For the text-containing cell, return its midpoint in [x, y] coordinate format. 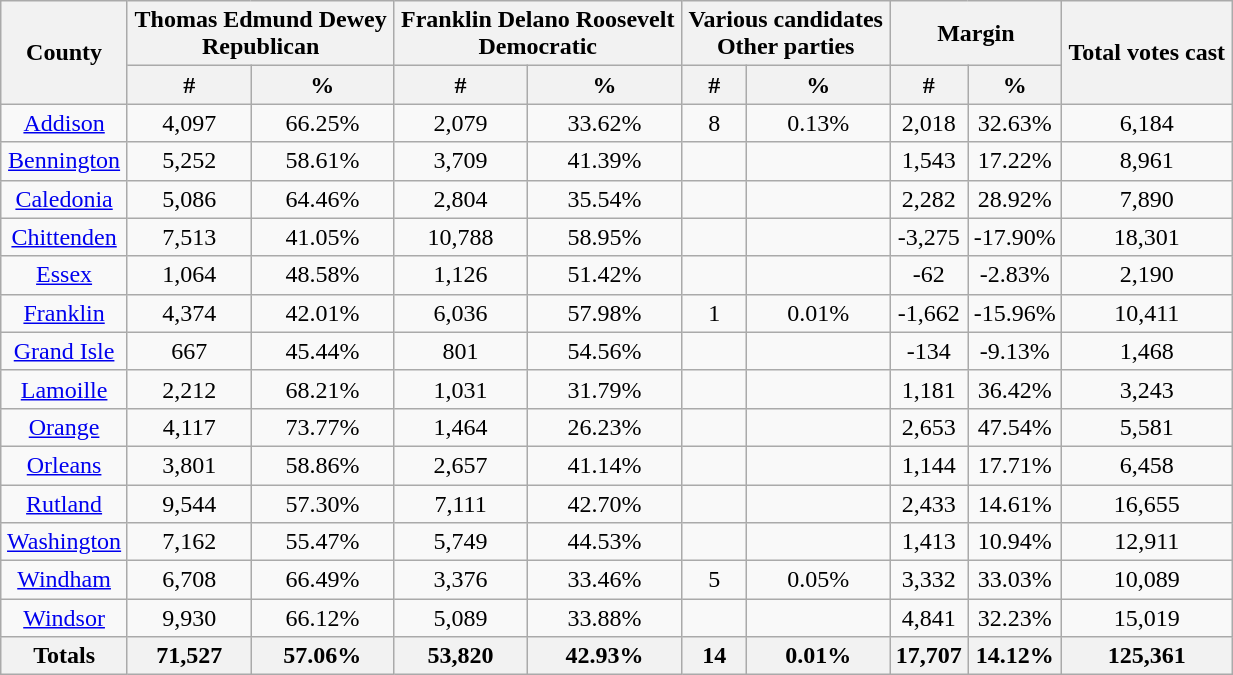
33.03% [1015, 580]
18,301 [1147, 237]
8 [714, 123]
2,804 [461, 199]
17.71% [1015, 465]
Lamoille [64, 389]
Various candidatesOther parties [786, 34]
Franklin [64, 313]
17,707 [929, 656]
41.05% [322, 237]
68.21% [322, 389]
17.22% [1015, 161]
32.63% [1015, 123]
5,252 [189, 161]
Rutland [64, 503]
3,709 [461, 161]
58.95% [604, 237]
Washington [64, 542]
125,361 [1147, 656]
Totals [64, 656]
16,655 [1147, 503]
1,126 [461, 275]
10.94% [1015, 542]
33.88% [604, 618]
51.42% [604, 275]
Bennington [64, 161]
1,031 [461, 389]
58.61% [322, 161]
6,458 [1147, 465]
-9.13% [1015, 351]
7,111 [461, 503]
10,788 [461, 237]
4,097 [189, 123]
6,184 [1147, 123]
1,464 [461, 427]
4,117 [189, 427]
Orleans [64, 465]
57.06% [322, 656]
0.13% [818, 123]
14 [714, 656]
4,374 [189, 313]
57.98% [604, 313]
1,064 [189, 275]
-2.83% [1015, 275]
1,181 [929, 389]
-1,662 [929, 313]
-62 [929, 275]
2,433 [929, 503]
Caledonia [64, 199]
26.23% [604, 427]
33.46% [604, 580]
71,527 [189, 656]
2,018 [929, 123]
12,911 [1147, 542]
8,961 [1147, 161]
66.49% [322, 580]
66.25% [322, 123]
5,089 [461, 618]
42.70% [604, 503]
10,411 [1147, 313]
Orange [64, 427]
41.14% [604, 465]
6,036 [461, 313]
9,544 [189, 503]
4,841 [929, 618]
Total votes cast [1147, 52]
1,413 [929, 542]
-17.90% [1015, 237]
55.47% [322, 542]
47.54% [1015, 427]
1 [714, 313]
Thomas Edmund DeweyRepublican [260, 34]
Windham [64, 580]
54.56% [604, 351]
32.23% [1015, 618]
3,332 [929, 580]
2,079 [461, 123]
64.46% [322, 199]
53,820 [461, 656]
667 [189, 351]
42.01% [322, 313]
Grand Isle [64, 351]
Chittenden [64, 237]
-134 [929, 351]
10,089 [1147, 580]
7,890 [1147, 199]
5,749 [461, 542]
33.62% [604, 123]
3,376 [461, 580]
35.54% [604, 199]
Margin [976, 34]
2,190 [1147, 275]
5,086 [189, 199]
73.77% [322, 427]
Essex [64, 275]
36.42% [1015, 389]
42.93% [604, 656]
44.53% [604, 542]
66.12% [322, 618]
3,801 [189, 465]
-15.96% [1015, 313]
5,581 [1147, 427]
1,468 [1147, 351]
28.92% [1015, 199]
1,144 [929, 465]
Windsor [64, 618]
3,243 [1147, 389]
45.44% [322, 351]
County [64, 52]
57.30% [322, 503]
-3,275 [929, 237]
1,543 [929, 161]
58.86% [322, 465]
14.12% [1015, 656]
5 [714, 580]
41.39% [604, 161]
7,162 [189, 542]
2,653 [929, 427]
14.61% [1015, 503]
6,708 [189, 580]
2,657 [461, 465]
31.79% [604, 389]
801 [461, 351]
Addison [64, 123]
7,513 [189, 237]
Franklin Delano RooseveltDemocratic [538, 34]
48.58% [322, 275]
2,282 [929, 199]
0.05% [818, 580]
15,019 [1147, 618]
2,212 [189, 389]
9,930 [189, 618]
